Provide the [x, y] coordinate of the cell's center where the given text is located.  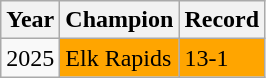
Elk Rapids [120, 58]
13-1 [222, 58]
Champion [120, 20]
Year [30, 20]
2025 [30, 58]
Record [222, 20]
